Extract the [x, y] coordinate from the center of the cell holding the provided text.  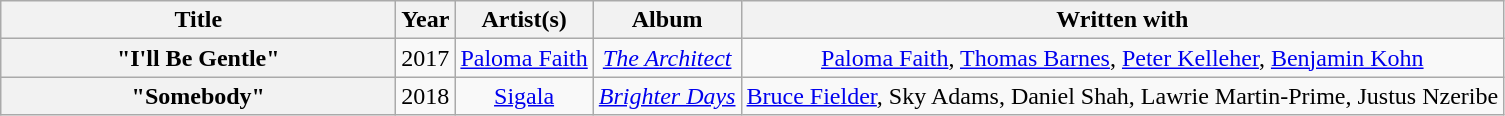
"I'll Be Gentle" [198, 58]
Written with [1122, 20]
Sigala [524, 96]
2018 [426, 96]
Paloma Faith [524, 58]
2017 [426, 58]
"Somebody" [198, 96]
Album [667, 20]
Brighter Days [667, 96]
Artist(s) [524, 20]
Paloma Faith, Thomas Barnes, Peter Kelleher, Benjamin Kohn [1122, 58]
Title [198, 20]
The Architect [667, 58]
Bruce Fielder, Sky Adams, Daniel Shah, Lawrie Martin-Prime, Justus Nzeribe [1122, 96]
Year [426, 20]
